Scan for the cell matching the given text and deliver its (x, y) coordinate at center. 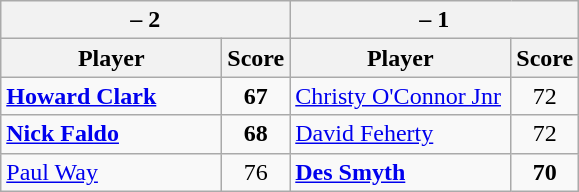
David Feherty (400, 134)
Howard Clark (112, 96)
68 (256, 134)
Christy O'Connor Jnr (400, 96)
– 1 (434, 20)
– 2 (146, 20)
70 (545, 172)
Paul Way (112, 172)
67 (256, 96)
76 (256, 172)
Des Smyth (400, 172)
Nick Faldo (112, 134)
